Extract the [x, y] coordinate from the center of the cell holding the provided text.  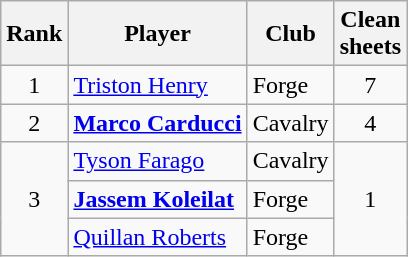
Club [290, 34]
Quillan Roberts [158, 237]
Tyson Farago [158, 161]
Triston Henry [158, 85]
4 [370, 123]
Marco Carducci [158, 123]
Player [158, 34]
Rank [34, 34]
3 [34, 199]
Cleansheets [370, 34]
Jassem Koleilat [158, 199]
2 [34, 123]
7 [370, 85]
